Search for the cell housing the specified text and yield its [X, Y] center coordinate. 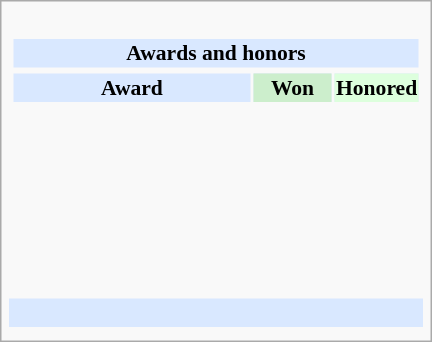
Honored [377, 87]
Award [132, 87]
Won [293, 87]
Awards and honors [216, 53]
Awards and honors Award Won Honored [216, 152]
